Find where the given text appears and provide that cell's center as [x, y] coordinate. 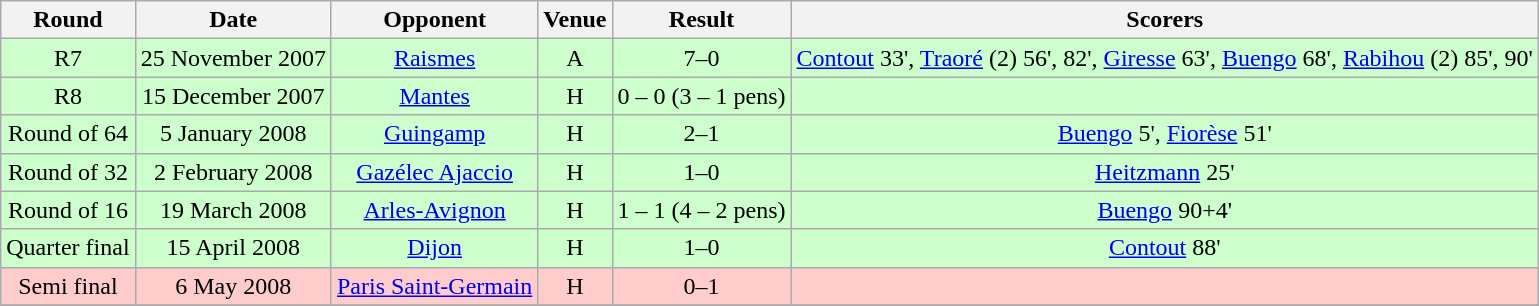
Round of 64 [68, 134]
2 February 2008 [233, 172]
Guingamp [434, 134]
Heitzmann 25' [1164, 172]
Contout 88' [1164, 248]
25 November 2007 [233, 58]
0 – 0 (3 – 1 pens) [702, 96]
R8 [68, 96]
Semi final [68, 286]
15 December 2007 [233, 96]
Arles-Avignon [434, 210]
Contout 33', Traoré (2) 56', 82', Giresse 63', Buengo 68', Rabihou (2) 85', 90' [1164, 58]
19 March 2008 [233, 210]
Round of 32 [68, 172]
Round of 16 [68, 210]
Round [68, 20]
Dijon [434, 248]
R7 [68, 58]
7–0 [702, 58]
0–1 [702, 286]
5 January 2008 [233, 134]
Raismes [434, 58]
1 – 1 (4 – 2 pens) [702, 210]
6 May 2008 [233, 286]
Paris Saint-Germain [434, 286]
Scorers [1164, 20]
Date [233, 20]
Opponent [434, 20]
Result [702, 20]
Buengo 90+4' [1164, 210]
A [575, 58]
2–1 [702, 134]
Mantes [434, 96]
Venue [575, 20]
Gazélec Ajaccio [434, 172]
Buengo 5', Fiorèse 51' [1164, 134]
Quarter final [68, 248]
15 April 2008 [233, 248]
